For the text-containing cell, return its midpoint in [X, Y] coordinate format. 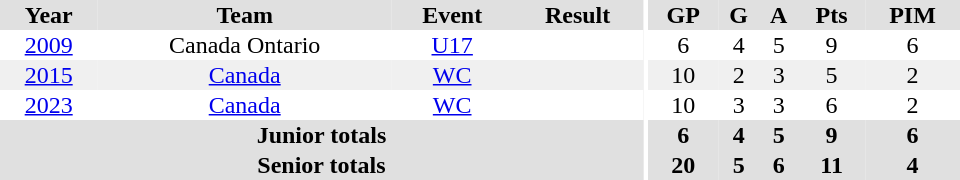
Senior totals [322, 165]
Canada Ontario [244, 45]
20 [684, 165]
Team [244, 15]
Event [452, 15]
Year [48, 15]
Junior totals [322, 135]
A [778, 15]
11 [832, 165]
Pts [832, 15]
G [738, 15]
U17 [452, 45]
2009 [48, 45]
GP [684, 15]
2023 [48, 105]
Result [578, 15]
2015 [48, 75]
PIM [912, 15]
